Identify which cell holds the provided text, then report its (X, Y) central coordinate. 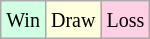
Loss (126, 20)
Win (24, 20)
Draw (72, 20)
